Identify which cell holds the provided text, then report its (X, Y) central coordinate. 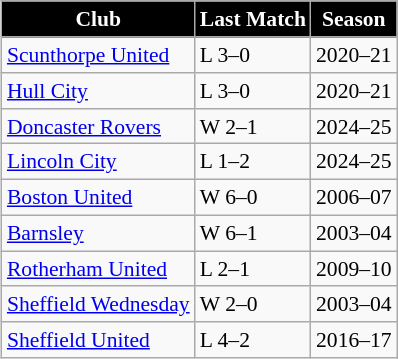
2009–10 (354, 269)
2006–07 (354, 197)
Rotherham United (98, 269)
Boston United (98, 197)
W 6–0 (253, 197)
Hull City (98, 91)
Club (98, 19)
2016–17 (354, 340)
Last Match (253, 19)
L 1–2 (253, 162)
Sheffield United (98, 340)
W 2–0 (253, 304)
W 6–1 (253, 233)
Lincoln City (98, 162)
L 4–2 (253, 340)
W 2–1 (253, 126)
Barnsley (98, 233)
Doncaster Rovers (98, 126)
Scunthorpe United (98, 55)
L 2–1 (253, 269)
Sheffield Wednesday (98, 304)
Season (354, 19)
